Output the [x, y] coordinate of the center of the cell containing the given text.  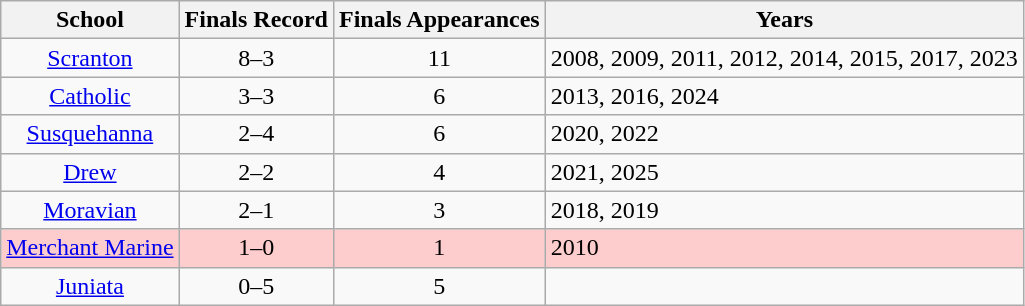
Moravian [90, 210]
11 [439, 58]
3 [439, 210]
School [90, 20]
1 [439, 248]
Susquehanna [90, 134]
2020, 2022 [784, 134]
2–1 [256, 210]
Finals Appearances [439, 20]
Drew [90, 172]
2013, 2016, 2024 [784, 96]
4 [439, 172]
2010 [784, 248]
8–3 [256, 58]
Finals Record [256, 20]
2–4 [256, 134]
3–3 [256, 96]
Catholic [90, 96]
Juniata [90, 286]
Years [784, 20]
2008, 2009, 2011, 2012, 2014, 2015, 2017, 2023 [784, 58]
5 [439, 286]
0–5 [256, 286]
2–2 [256, 172]
1–0 [256, 248]
2021, 2025 [784, 172]
2018, 2019 [784, 210]
Scranton [90, 58]
Merchant Marine [90, 248]
